Output the (X, Y) coordinate of the center of the cell containing the given text.  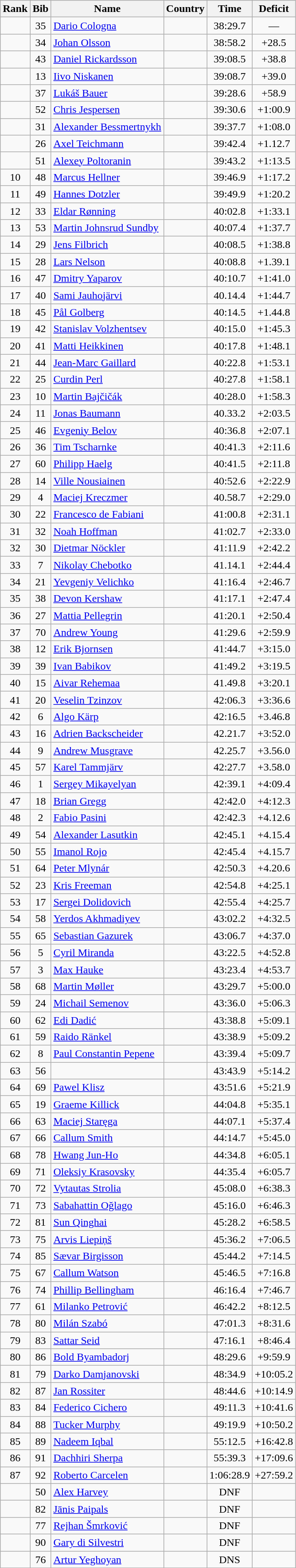
+2:46.7 (274, 582)
+5:09.2 (274, 1037)
Bold Byambadorj (107, 1357)
Algo Kärp (107, 716)
Kris Freeman (107, 885)
Jean-Marc Gaillard (107, 363)
39:08.7 (230, 76)
39:30.6 (230, 110)
Axel Teichmann (107, 143)
Edi Dadić (107, 1020)
6 (41, 716)
44:07.1 (230, 1121)
+5:00.0 (274, 986)
Gary di Silvestri (107, 1542)
1 (41, 784)
Veselin Tzinzov (107, 700)
+4:53.7 (274, 969)
+6:05.7 (274, 1172)
+1:13.5 (274, 160)
40:08.8 (230, 262)
88 (41, 1425)
44:04.8 (230, 1104)
Curdin Perl (107, 379)
Ville Nousiainen (107, 480)
Vytautas Strolia (107, 1189)
+2:42.2 (274, 548)
+5:14.2 (274, 1071)
Callum Smith (107, 1138)
Darko Damjanovski (107, 1374)
+3:52.0 (274, 733)
Hannes Dotzler (107, 194)
Stanislav Volzhentsev (107, 329)
+4:32.5 (274, 919)
39:46.9 (230, 177)
Eldar Rønning (107, 211)
+4:37.0 (274, 936)
44:35.4 (230, 1172)
40.33.2 (230, 413)
— (274, 26)
42:42.3 (230, 818)
43:39.4 (230, 1054)
41:17.1 (230, 599)
43:43.9 (230, 1071)
39:28.6 (230, 93)
Name (107, 9)
DNS (230, 1559)
Pål Golberg (107, 312)
+4.15.4 (274, 835)
+4:09.4 (274, 784)
Nikolay Chebotko (107, 565)
Jens Filbrich (107, 245)
+3.58.0 (274, 767)
92 (41, 1475)
Sergey Mikayelyan (107, 784)
40:14.5 (230, 312)
+1.39.1 (274, 262)
43:36.0 (230, 1003)
Sabahattin Oğlago (107, 1205)
Aivar Rehemaa (107, 683)
91 (41, 1458)
Noah Hoffman (107, 531)
+1:33.1 (274, 211)
40:41.5 (230, 464)
Dietmar Nöckler (107, 548)
Chris Jespersen (107, 110)
Michail Semenov (107, 1003)
55:39.3 (230, 1458)
40:17.8 (230, 346)
Graeme Killick (107, 1104)
+8:12.5 (274, 1307)
+1:08.0 (274, 127)
+38.8 (274, 59)
+2:07.1 (274, 430)
Sami Jauhojärvi (107, 295)
41:29.6 (230, 632)
Evgeniy Belov (107, 430)
42:39.1 (230, 784)
Paul Constantin Pepene (107, 1054)
38:29.7 (230, 26)
Martin Bajčičák (107, 396)
55:12.5 (230, 1441)
+39.0 (274, 76)
46:16.4 (230, 1290)
+5:37.4 (274, 1121)
+8:31.6 (274, 1324)
Dachhiri Sherpa (107, 1458)
+4:25.1 (274, 885)
+2:11.8 (274, 464)
43:23.4 (230, 969)
1:06:28.9 (230, 1475)
Dario Cologna (107, 26)
Bib (41, 9)
Jānis Paipals (107, 1509)
+2:31.1 (274, 515)
+1:58.3 (274, 396)
+3:15.0 (274, 649)
+1.12.7 (274, 143)
40:36.8 (230, 430)
42:45.1 (230, 835)
40.58.7 (230, 498)
Country (185, 9)
Max Hauke (107, 969)
+10:05.2 (274, 1374)
Jan Rossiter (107, 1391)
44:34.8 (230, 1155)
40:10.7 (230, 279)
Raido Ränkel (107, 1037)
Fabio Pasini (107, 818)
Martin Møller (107, 986)
2 (41, 818)
+2:50.4 (274, 616)
+3.46.8 (274, 716)
Maciej Kreczmer (107, 498)
+28.5 (274, 43)
Erik Bjornsen (107, 649)
Andrew Musgrave (107, 751)
5 (41, 952)
Arvis Liepiņš (107, 1239)
40:52.6 (230, 480)
41:00.8 (230, 515)
42.25.7 (230, 751)
Brian Gregg (107, 801)
41:20.1 (230, 616)
+2:22.9 (274, 480)
Deficit (274, 9)
+27:59.2 (274, 1475)
41.14.1 (230, 565)
+58.9 (274, 93)
+1:44.7 (274, 295)
40.14.4 (230, 295)
Alexander Bessmertnykh (107, 127)
Marcus Hellner (107, 177)
+5:09.1 (274, 1020)
+3:19.5 (274, 666)
+1:20.2 (274, 194)
48:44.6 (230, 1391)
Jonas Baumann (107, 413)
Rejhan Šmrković (107, 1525)
Francesco de Fabiani (107, 515)
Oleksiy Krasovsky (107, 1172)
+4:12.3 (274, 801)
Tim Tscharnke (107, 447)
46:42.2 (230, 1307)
Milán Szabó (107, 1324)
44:14.7 (230, 1138)
8 (41, 1054)
41.49.8 (230, 683)
+4.20.6 (274, 868)
39:49.9 (230, 194)
Devon Kershaw (107, 599)
Iivo Niskanen (107, 76)
39:37.7 (230, 127)
Yerdos Akhmadiyev (107, 919)
Pawel Klisz (107, 1088)
38:58.2 (230, 43)
41:16.4 (230, 582)
+1:58.1 (274, 379)
45:36.2 (230, 1239)
Alexey Poltoranin (107, 160)
Ivan Babikov (107, 666)
48:29.6 (230, 1357)
45:28.2 (230, 1222)
Sun Qinghai (107, 1222)
45:08.0 (230, 1189)
39:42.4 (230, 143)
Nadeem Iqbal (107, 1441)
+4:25.7 (274, 902)
+8:46.4 (274, 1340)
41:49.2 (230, 666)
+4.15.7 (274, 852)
Sattar Seid (107, 1340)
9 (41, 751)
41:11.9 (230, 548)
41:44.7 (230, 649)
48:34.9 (230, 1374)
47:16.1 (230, 1340)
42:42.0 (230, 801)
+10:50.2 (274, 1425)
40:22.8 (230, 363)
+1:41.0 (274, 279)
+2:29.0 (274, 498)
Cyril Miranda (107, 952)
40:28.0 (230, 396)
+1:48.1 (274, 346)
Yevgeniy Velichko (107, 582)
+5:35.1 (274, 1104)
+2:47.4 (274, 599)
42:55.4 (230, 902)
40:07.4 (230, 228)
45:16.0 (230, 1205)
+16:42.8 (274, 1441)
40:41.3 (230, 447)
43:38.8 (230, 1020)
Daniel Rickardsson (107, 59)
+6:58.5 (274, 1222)
+6:05.1 (274, 1155)
Johan Olsson (107, 43)
+7:06.5 (274, 1239)
43:29.7 (230, 986)
45:46.5 (230, 1273)
Tucker Murphy (107, 1425)
42:16.5 (230, 716)
Sebastian Gazurek (107, 936)
Maciej Staręga (107, 1121)
+1:53.1 (274, 363)
+2:33.0 (274, 531)
+1:17.2 (274, 177)
Martin Johnsrud Sundby (107, 228)
40:08.5 (230, 245)
47:01.3 (230, 1324)
41:02.7 (230, 531)
Rank (15, 9)
42:27.7 (230, 767)
Dmitry Yaparov (107, 279)
Sævar Birgisson (107, 1256)
+7:14.5 (274, 1256)
Karel Tammjärv (107, 767)
+2:59.9 (274, 632)
Roberto Carcelen (107, 1475)
Callum Watson (107, 1273)
89 (41, 1441)
+3:20.1 (274, 683)
Hwang Jun-Ho (107, 1155)
43:06.7 (230, 936)
+7:16.8 (274, 1273)
3 (41, 969)
42:45.4 (230, 852)
Peter Mlynár (107, 868)
Artur Yeghoyan (107, 1559)
+6:38.3 (274, 1189)
Imanol Rojo (107, 852)
Sergei Dolidovich (107, 902)
+1:45.3 (274, 329)
Lukáš Bauer (107, 93)
Alex Harvey (107, 1492)
Matti Heikkinen (107, 346)
43:38.9 (230, 1037)
45:44.2 (230, 1256)
Phillip Bellingham (107, 1290)
+4.12.6 (274, 818)
43:22.5 (230, 952)
+1:00.9 (274, 110)
+5:45.0 (274, 1138)
90 (41, 1542)
+1.44.8 (274, 312)
+1:38.8 (274, 245)
Mattia Pellegrin (107, 616)
+5:21.9 (274, 1088)
49:19.9 (230, 1425)
+3.56.0 (274, 751)
+1:37.7 (274, 228)
+3:36.6 (274, 700)
+9:59.9 (274, 1357)
39:43.2 (230, 160)
+2:03.5 (274, 413)
42:06.3 (230, 700)
+6:46.3 (274, 1205)
43:02.2 (230, 919)
49:11.3 (230, 1408)
Milanko Petrović (107, 1307)
Alexander Lasutkin (107, 835)
+5:06.3 (274, 1003)
Andrew Young (107, 632)
Time (230, 9)
43:51.6 (230, 1088)
+10:14.9 (274, 1391)
40:27.8 (230, 379)
+10:41.6 (274, 1408)
39:08.5 (230, 59)
+2:44.4 (274, 565)
40:02.8 (230, 211)
Federico Cichero (107, 1408)
4 (41, 498)
Adrien Backscheider (107, 733)
7 (41, 565)
42:50.3 (230, 868)
+5:09.7 (274, 1054)
Philipp Haelg (107, 464)
+2:11.6 (274, 447)
42:54.8 (230, 885)
+7:46.7 (274, 1290)
40:15.0 (230, 329)
+17:09.6 (274, 1458)
42.21.7 (230, 733)
+4:52.8 (274, 952)
Lars Nelson (107, 262)
